For the text-containing cell, return its midpoint in [X, Y] coordinate format. 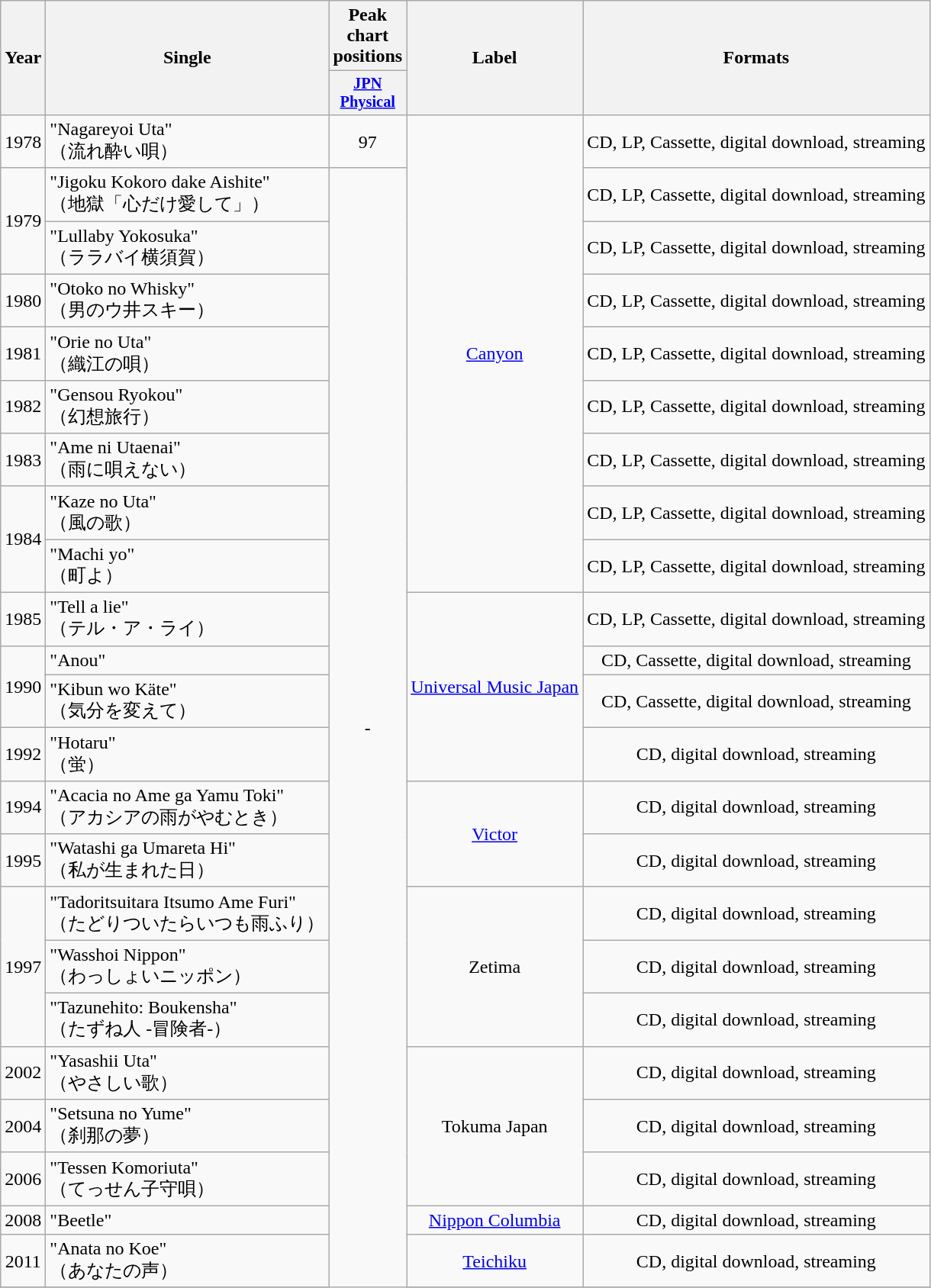
Label [494, 58]
"Gensou Ryokou"（幻想旅行） [188, 407]
2008 [23, 1220]
"Anata no Koe"（あなたの声） [188, 1261]
Tokuma Japan [494, 1126]
1982 [23, 407]
Year [23, 58]
"Yasashii Uta"（やさしい歌） [188, 1073]
1981 [23, 354]
"Anou" [188, 660]
"Beetle" [188, 1220]
"Ame ni Utaenai"（雨に唄えない） [188, 460]
"Nagareyoi Uta"（流れ酔い唄） [188, 141]
"Kaze no Uta"（風の歌） [188, 513]
Universal Music Japan [494, 687]
"Wasshoi Nippon"（わっしょいニッポン） [188, 967]
"Setsuna no Yume"（刹那の夢） [188, 1126]
"Orie no Uta"（織江の唄） [188, 354]
"Tessen Komoriuta"（てっせん子守唄） [188, 1179]
2011 [23, 1261]
Single [188, 58]
Formats [756, 58]
"Tadoritsuitara Itsumo Ame Furi"（たどりついたらいつも雨ふり） [188, 913]
97 [368, 141]
JPNPhysical [368, 93]
1983 [23, 460]
"Otoko no Whisky"（男のウ井スキー） [188, 301]
1990 [23, 687]
Canyon [494, 353]
"Acacia no Ame ga Yamu Toki"（アカシアの雨がやむとき） [188, 807]
1992 [23, 755]
1978 [23, 141]
2004 [23, 1126]
"Jigoku Kokoro dake Aishite"（地獄「心だけ愛して」） [188, 195]
1984 [23, 539]
"Watashi ga Umareta Hi"（私が生まれた日） [188, 861]
1995 [23, 861]
Victor [494, 833]
2006 [23, 1179]
"Lullaby Yokosuka"（ララバイ横須賀） [188, 248]
"Tazunehito: Boukensha"（たずね人 -冒険者-） [188, 1020]
1985 [23, 620]
- [368, 728]
1979 [23, 221]
1994 [23, 807]
"Machi yo"（町よ） [188, 566]
1980 [23, 301]
Nippon Columbia [494, 1220]
"Hotaru"（蛍） [188, 755]
2002 [23, 1073]
Zetima [494, 966]
1997 [23, 966]
Teichiku [494, 1261]
"Tell a lie"（テル・ア・ライ） [188, 620]
Peak chart positions [368, 36]
"Kibun wo Käte"（気分を変えて） [188, 701]
